From the cell containing the given text, extract its center point as [X, Y] coordinate. 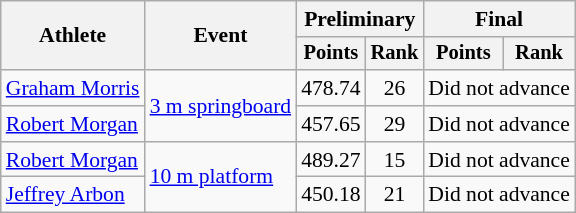
478.74 [330, 88]
Jeffrey Arbon [73, 195]
21 [395, 195]
10 m platform [221, 178]
457.65 [330, 124]
Graham Morris [73, 88]
29 [395, 124]
Athlete [73, 36]
3 m springboard [221, 106]
Final [499, 19]
15 [395, 160]
489.27 [330, 160]
450.18 [330, 195]
Preliminary [360, 19]
26 [395, 88]
Event [221, 36]
